Extract the [X, Y] coordinate from the center of the cell holding the provided text.  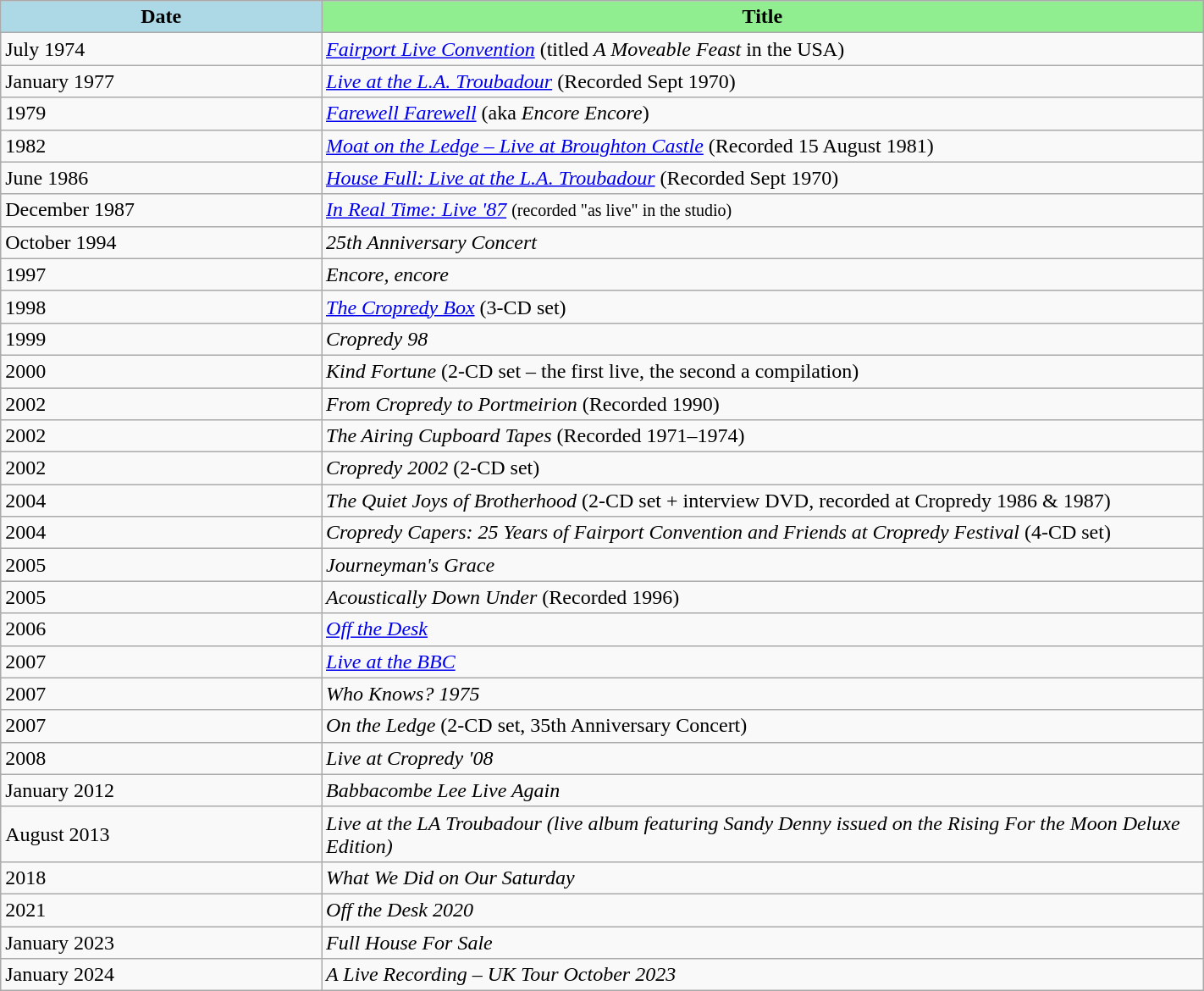
Babbacombe Lee Live Again [763, 790]
2008 [161, 758]
Moat on the Ledge – Live at Broughton Castle (Recorded 15 August 1981) [763, 146]
2021 [161, 910]
In Real Time: Live '87 (recorded "as live" in the studio) [763, 210]
January 1977 [161, 81]
The Cropredy Box (3-CD set) [763, 307]
25th Anniversary Concert [763, 242]
Fairport Live Convention (titled A Moveable Feast in the USA) [763, 49]
Kind Fortune (2-CD set – the first live, the second a compilation) [763, 371]
Live at the BBC [763, 662]
January 2012 [161, 790]
Cropredy 2002 (2-CD set) [763, 468]
Full House For Sale [763, 943]
House Full: Live at the L.A. Troubadour (Recorded Sept 1970) [763, 178]
Date [161, 17]
Live at Cropredy '08 [763, 758]
January 2023 [161, 943]
The Airing Cupboard Tapes (Recorded 1971–1974) [763, 436]
1997 [161, 274]
Acoustically Down Under (Recorded 1996) [763, 597]
1999 [161, 339]
From Cropredy to Portmeirion (Recorded 1990) [763, 404]
The Quiet Joys of Brotherhood (2-CD set + interview DVD, recorded at Cropredy 1986 & 1987) [763, 501]
July 1974 [161, 49]
December 1987 [161, 210]
Title [763, 17]
A Live Recording – UK Tour October 2023 [763, 975]
October 1994 [161, 242]
1998 [161, 307]
2000 [161, 371]
Off the Desk 2020 [763, 910]
Farewell Farewell (aka Encore Encore) [763, 113]
Cropredy 98 [763, 339]
What We Did on Our Saturday [763, 878]
On the Ledge (2-CD set, 35th Anniversary Concert) [763, 726]
Journeyman's Grace [763, 565]
Live at the LA Troubadour (live album featuring Sandy Denny issued on the Rising For the Moon Deluxe Edition) [763, 833]
Cropredy Capers: 25 Years of Fairport Convention and Friends at Cropredy Festival (4-CD set) [763, 533]
1979 [161, 113]
2018 [161, 878]
August 2013 [161, 833]
January 2024 [161, 975]
Encore, encore [763, 274]
1982 [161, 146]
Live at the L.A. Troubadour (Recorded Sept 1970) [763, 81]
Off the Desk [763, 629]
Who Knows? 1975 [763, 694]
June 1986 [161, 178]
2006 [161, 629]
